Search for the cell housing the specified text and yield its (x, y) center coordinate. 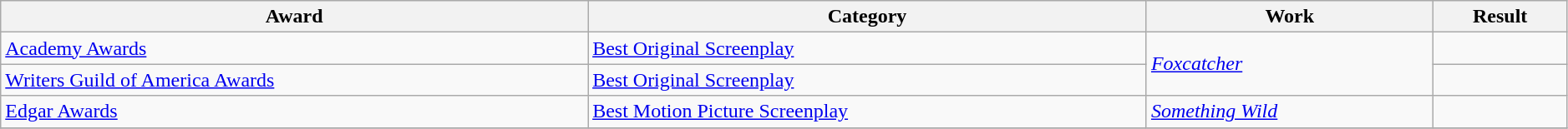
Result (1500, 17)
Writers Guild of America Awards (294, 80)
Category (867, 17)
Best Motion Picture Screenplay (867, 112)
Work (1290, 17)
Academy Awards (294, 48)
Edgar Awards (294, 112)
Award (294, 17)
Something Wild (1290, 112)
Foxcatcher (1290, 64)
